Scan for the cell matching the given text and deliver its [x, y] coordinate at center. 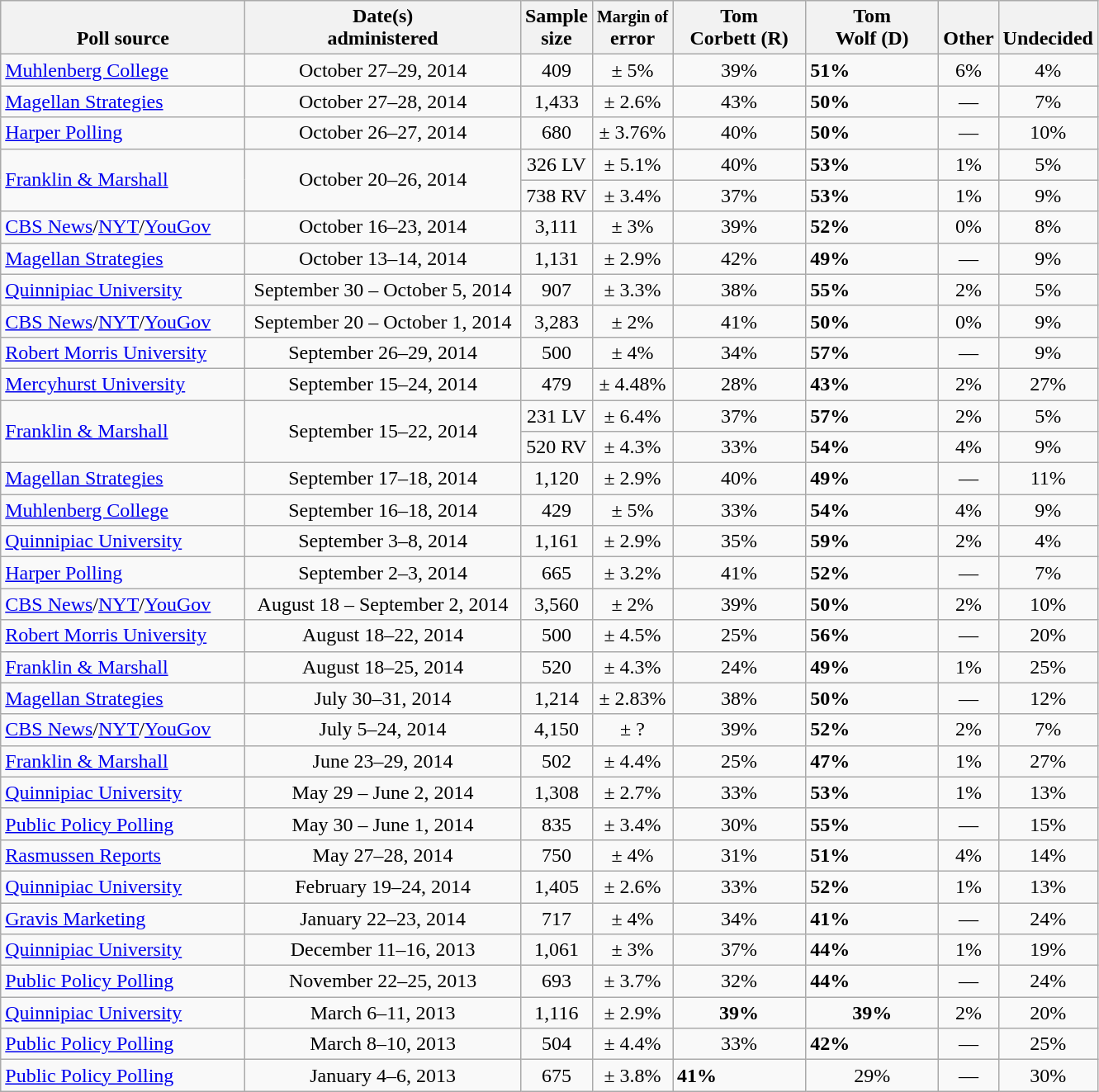
479 [557, 384]
409 [557, 70]
± 5.1% [632, 164]
September 20 – October 1, 2014 [383, 321]
February 19–24, 2014 [383, 886]
12% [1048, 698]
1,116 [557, 1013]
± 6.4% [632, 415]
March 6–11, 2013 [383, 1013]
1,061 [557, 950]
± 2.83% [632, 698]
Mercyhurst University [123, 384]
56% [872, 636]
1,405 [557, 886]
47% [872, 761]
Gravis Marketing [123, 919]
November 22–25, 2013 [383, 981]
± 4.48% [632, 384]
665 [557, 573]
± 2.7% [632, 792]
Rasmussen Reports [123, 855]
October 13–14, 2014 [383, 258]
August 18–22, 2014 [383, 636]
Undecided [1048, 28]
March 8–10, 2013 [383, 1044]
September 17–18, 2014 [383, 479]
September 15–22, 2014 [383, 431]
October 16–23, 2014 [383, 227]
29% [872, 1075]
520 RV [557, 447]
1,161 [557, 541]
October 27–29, 2014 [383, 70]
907 [557, 290]
Other [969, 28]
October 26–27, 2014 [383, 133]
Poll source [123, 28]
± ? [632, 730]
August 18 – September 2, 2014 [383, 604]
750 [557, 855]
TomCorbett (R) [740, 28]
11% [1048, 479]
8% [1048, 227]
July 30–31, 2014 [383, 698]
59% [872, 541]
September 3–8, 2014 [383, 541]
January 4–6, 2013 [383, 1075]
15% [1048, 824]
35% [740, 541]
520 [557, 667]
19% [1048, 950]
429 [557, 510]
680 [557, 133]
± 4.5% [632, 636]
231 LV [557, 415]
693 [557, 981]
326 LV [557, 164]
± 3.76% [632, 133]
August 18–25, 2014 [383, 667]
504 [557, 1044]
Date(s)administered [383, 28]
May 30 – June 1, 2014 [383, 824]
502 [557, 761]
28% [740, 384]
September 30 – October 5, 2014 [383, 290]
32% [740, 981]
October 20–26, 2014 [383, 180]
14% [1048, 855]
6% [969, 70]
3,283 [557, 321]
September 26–29, 2014 [383, 352]
717 [557, 919]
1,308 [557, 792]
January 22–23, 2014 [383, 919]
675 [557, 1075]
May 27–28, 2014 [383, 855]
TomWolf (D) [872, 28]
3,560 [557, 604]
September 16–18, 2014 [383, 510]
Margin oferror [632, 28]
1,214 [557, 698]
4,150 [557, 730]
3,111 [557, 227]
May 29 – June 2, 2014 [383, 792]
± 3.8% [632, 1075]
± 3.7% [632, 981]
835 [557, 824]
December 11–16, 2013 [383, 950]
31% [740, 855]
738 RV [557, 196]
October 27–28, 2014 [383, 102]
± 3.2% [632, 573]
Samplesize [557, 28]
June 23–29, 2014 [383, 761]
July 5–24, 2014 [383, 730]
September 2–3, 2014 [383, 573]
1,120 [557, 479]
± 3.3% [632, 290]
1,433 [557, 102]
1,131 [557, 258]
September 15–24, 2014 [383, 384]
